Find where the given text appears and provide that cell's center as (X, Y) coordinate. 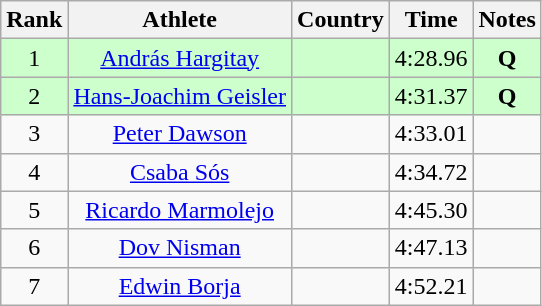
4 (34, 172)
Country (341, 20)
Peter Dawson (180, 134)
4:47.13 (431, 248)
4:28.96 (431, 58)
Dov Nisman (180, 248)
4:33.01 (431, 134)
2 (34, 96)
Csaba Sós (180, 172)
4:52.21 (431, 286)
Edwin Borja (180, 286)
Notes (507, 20)
6 (34, 248)
3 (34, 134)
5 (34, 210)
Hans-Joachim Geisler (180, 96)
Rank (34, 20)
4:45.30 (431, 210)
4:34.72 (431, 172)
András Hargitay (180, 58)
7 (34, 286)
Time (431, 20)
4:31.37 (431, 96)
Ricardo Marmolejo (180, 210)
Athlete (180, 20)
1 (34, 58)
